Return [x, y] of the center of cell containing provided text 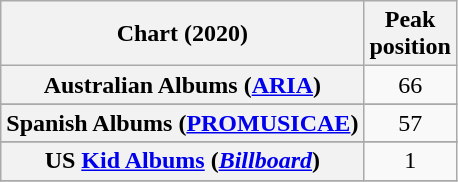
US Kid Albums (Billboard) [182, 161]
1 [410, 161]
Chart (2020) [182, 34]
57 [410, 123]
Peakposition [410, 34]
Australian Albums (ARIA) [182, 85]
66 [410, 85]
Spanish Albums (PROMUSICAE) [182, 123]
